Scan for the cell matching the given text and deliver its [x, y] coordinate at center. 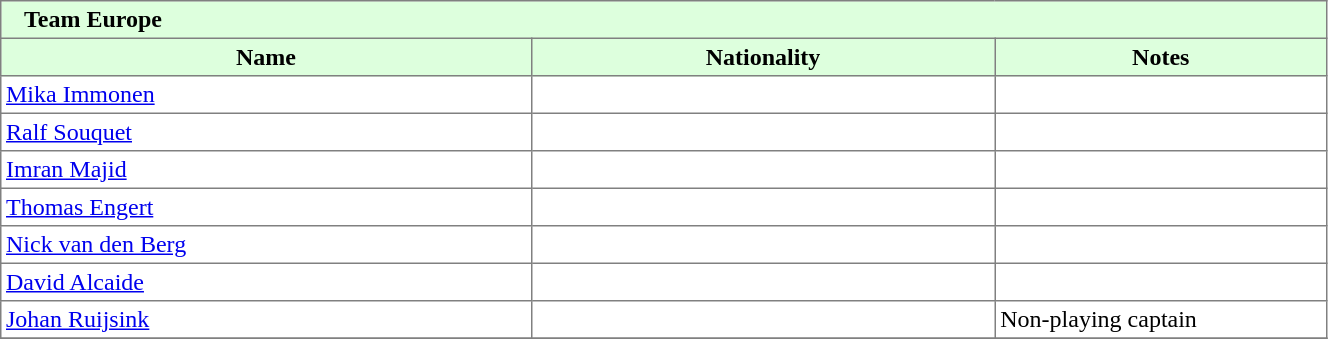
Notes [1160, 57]
Nick van den Berg [266, 245]
David Alcaide [266, 282]
Mika Immonen [266, 95]
Name [266, 57]
Team Europe [664, 20]
Non-playing captain [1160, 320]
Ralf Souquet [266, 132]
Nationality [763, 57]
Thomas Engert [266, 207]
Imran Majid [266, 170]
Johan Ruijsink [266, 320]
